Detect which cell encompasses the target text, then output its [x, y] center coordinate. 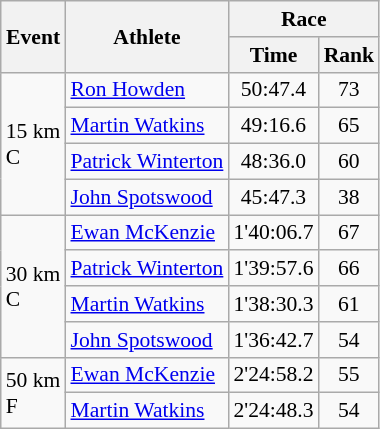
Athlete [146, 36]
1'38:30.3 [273, 304]
1'39:57.6 [273, 269]
60 [350, 162]
1'40:06.7 [273, 233]
49:16.6 [273, 126]
45:47.3 [273, 197]
Rank [350, 55]
2'24:48.3 [273, 411]
67 [350, 233]
50 km F [34, 392]
48:36.0 [273, 162]
Race [304, 19]
61 [350, 304]
50:47.4 [273, 90]
38 [350, 197]
Time [273, 55]
65 [350, 126]
55 [350, 375]
2'24:58.2 [273, 375]
73 [350, 90]
Ron Howden [146, 90]
15 km C [34, 143]
30 km C [34, 286]
1'36:42.7 [273, 340]
Event [34, 36]
66 [350, 269]
